Extract the [x, y] coordinate from the center of the cell holding the provided text.  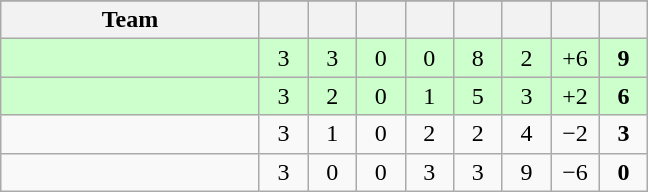
+6 [576, 58]
4 [526, 134]
8 [478, 58]
Team [130, 20]
−6 [576, 172]
5 [478, 96]
6 [624, 96]
−2 [576, 134]
+2 [576, 96]
